Determine the (X, Y) coordinate at the center of the cell enclosing the given text.  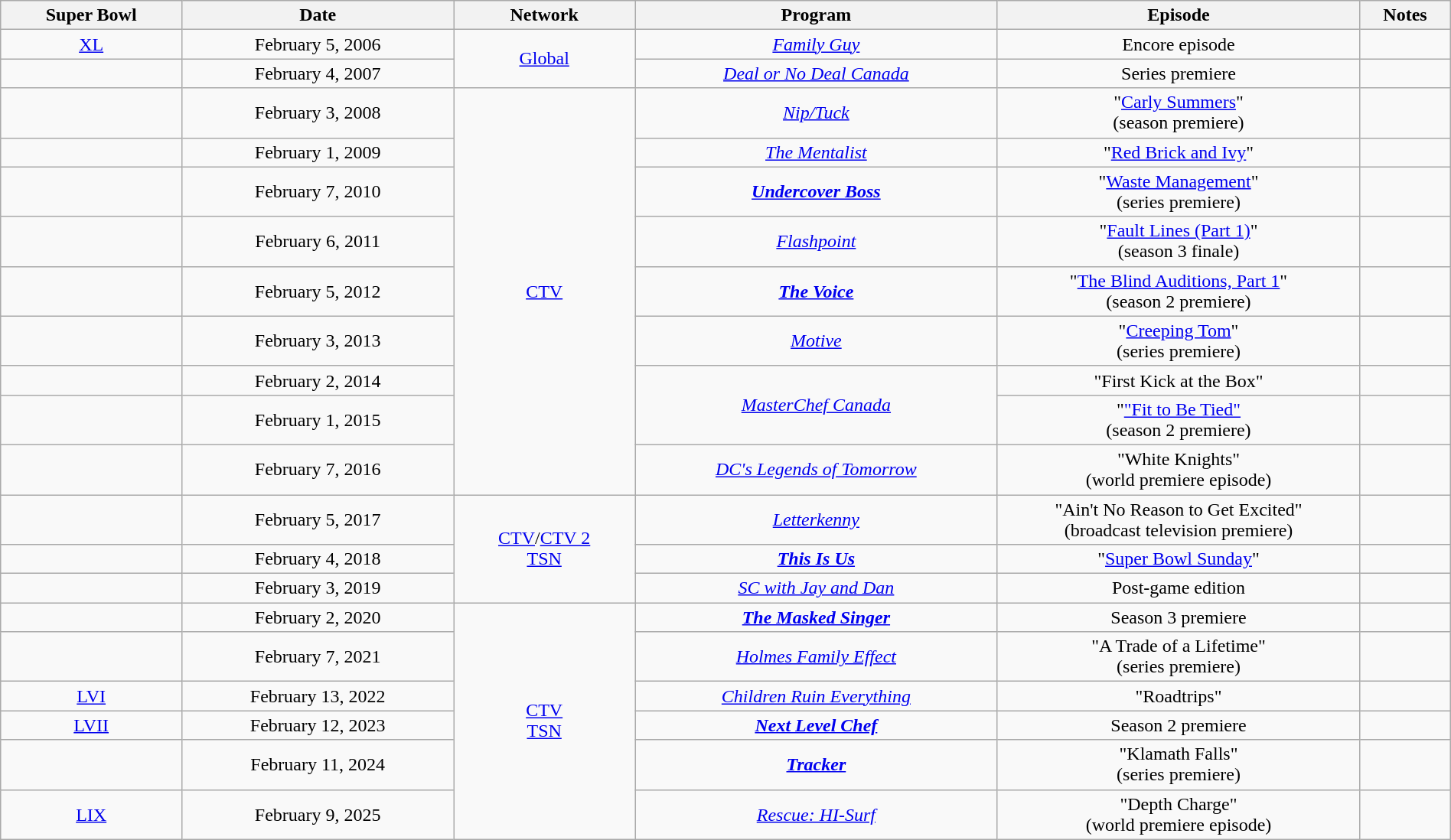
This Is Us (817, 559)
Tracker (817, 765)
""Fit to Be Tied"(season 2 premiere) (1179, 419)
Date (318, 15)
Program (817, 15)
Episode (1179, 15)
The Masked Singer (817, 617)
"Fault Lines (Part 1)"(season 3 finale) (1179, 242)
February 7, 2021 (318, 656)
Family Guy (817, 44)
February 3, 2019 (318, 588)
Next Level Chef (817, 725)
"Carly Summers"(season premiere) (1179, 113)
Season 3 premiere (1179, 617)
"Super Bowl Sunday" (1179, 559)
"Depth Charge"(world premiere episode) (1179, 814)
"Ain't No Reason to Get Excited"(broadcast television premiere) (1179, 519)
February 2, 2020 (318, 617)
February 3, 2008 (318, 113)
February 1, 2009 (318, 152)
Season 2 premiere (1179, 725)
"A Trade of a Lifetime"(series premiere) (1179, 656)
Network (545, 15)
The Voice (817, 291)
February 9, 2025 (318, 814)
CTV/CTV 2TSN (545, 548)
Deal or No Deal Canada (817, 73)
Encore episode (1179, 44)
February 7, 2016 (318, 470)
Series premiere (1179, 73)
Letterkenny (817, 519)
Motive (817, 341)
February 4, 2018 (318, 559)
LVI (92, 696)
XL (92, 44)
February 6, 2011 (318, 242)
Flashpoint (817, 242)
February 5, 2012 (318, 291)
"Roadtrips" (1179, 696)
Global (545, 59)
Rescue: HI-Surf (817, 814)
February 3, 2013 (318, 341)
The Mentalist (817, 152)
"Klamath Falls"(series premiere) (1179, 765)
"Creeping Tom"(series premiere) (1179, 341)
February 11, 2024 (318, 765)
Notes (1405, 15)
Undercover Boss (817, 191)
February 5, 2006 (318, 44)
February 12, 2023 (318, 725)
February 4, 2007 (318, 73)
February 5, 2017 (318, 519)
SC with Jay and Dan (817, 588)
CTVTSN (545, 721)
CTV (545, 291)
"Waste Management"(series premiere) (1179, 191)
Post-game edition (1179, 588)
February 1, 2015 (318, 419)
LVII (92, 725)
February 13, 2022 (318, 696)
Super Bowl (92, 15)
DC's Legends of Tomorrow (817, 470)
Children Ruin Everything (817, 696)
"White Knights"(world premiere episode) (1179, 470)
"First Kick at the Box" (1179, 380)
Holmes Family Effect (817, 656)
Nip/Tuck (817, 113)
MasterChef Canada (817, 405)
February 7, 2010 (318, 191)
"Red Brick and Ivy" (1179, 152)
February 2, 2014 (318, 380)
"The Blind Auditions, Part 1"(season 2 premiere) (1179, 291)
LIX (92, 814)
